Return [x, y] of the center of cell containing provided text 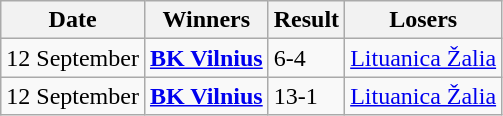
Date [73, 20]
Winners [206, 20]
13-1 [306, 96]
6-4 [306, 58]
Result [306, 20]
Losers [424, 20]
